Output the [x, y] coordinate of the center of the cell containing the given text.  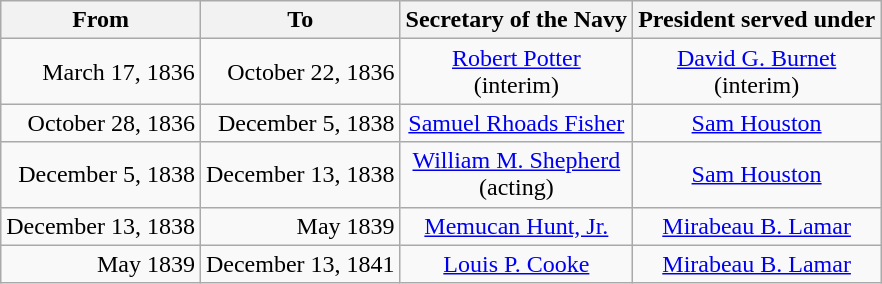
October 28, 1836 [101, 123]
Louis P. Cooke [516, 264]
Secretary of the Navy [516, 20]
Samuel Rhoads Fisher [516, 123]
December 13, 1841 [300, 264]
October 22, 1836 [300, 72]
From [101, 20]
Memucan Hunt, Jr. [516, 226]
March 17, 1836 [101, 72]
To [300, 20]
David G. Burnet (interim) [757, 72]
President served under [757, 20]
William M. Shepherd (acting) [516, 174]
Robert Potter(interim) [516, 72]
